Search for the cell housing the specified text and yield its (X, Y) center coordinate. 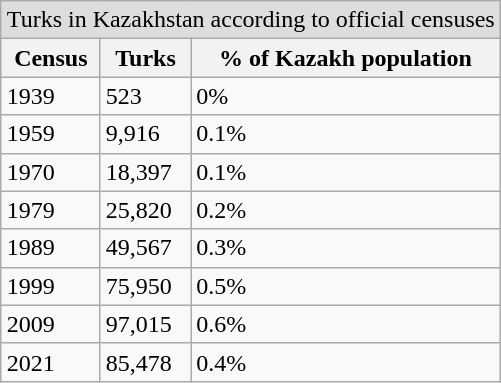
1959 (50, 134)
523 (145, 96)
0.4% (346, 362)
1979 (50, 210)
0.5% (346, 286)
25,820 (145, 210)
Turks (145, 58)
0.3% (346, 248)
Census (50, 58)
0.2% (346, 210)
75,950 (145, 286)
85,478 (145, 362)
1989 (50, 248)
0.6% (346, 324)
9,916 (145, 134)
1939 (50, 96)
1970 (50, 172)
18,397 (145, 172)
49,567 (145, 248)
97,015 (145, 324)
1999 (50, 286)
% of Kazakh population (346, 58)
2009 (50, 324)
Turks in Kazakhstan according to official censuses (250, 20)
0% (346, 96)
2021 (50, 362)
